Extract the (X, Y) coordinate from the center of the cell holding the provided text.  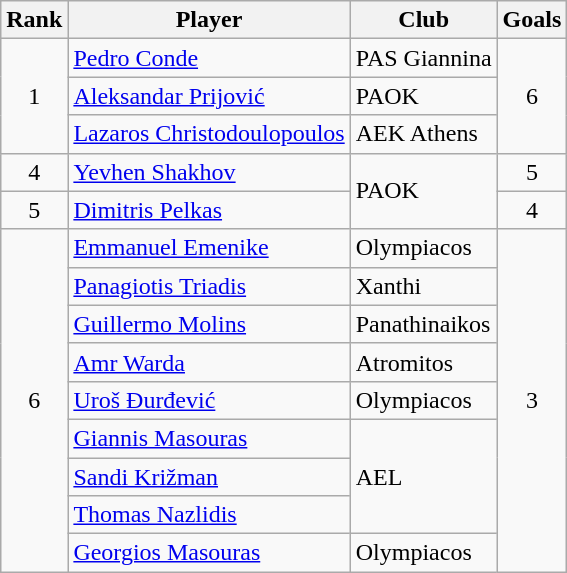
Lazaros Christodoulopoulos (209, 134)
Player (209, 20)
Thomas Nazlidis (209, 515)
Atromitos (424, 362)
Panagiotis Triadis (209, 286)
PAS Giannina (424, 58)
Emmanuel Emenike (209, 248)
Panathinaikos (424, 324)
Goals (532, 20)
Rank (34, 20)
Giannis Masouras (209, 438)
Amr Warda (209, 362)
Yevhen Shakhov (209, 172)
AEL (424, 476)
Dimitris Pelkas (209, 210)
Xanthi (424, 286)
Uroš Đurđević (209, 400)
Club (424, 20)
Sandi Križman (209, 477)
Pedro Conde (209, 58)
AEK Athens (424, 134)
Guillermo Molins (209, 324)
3 (532, 400)
Georgios Masouras (209, 553)
1 (34, 96)
Aleksandar Prijović (209, 96)
